Search for the cell housing the specified text and yield its (x, y) center coordinate. 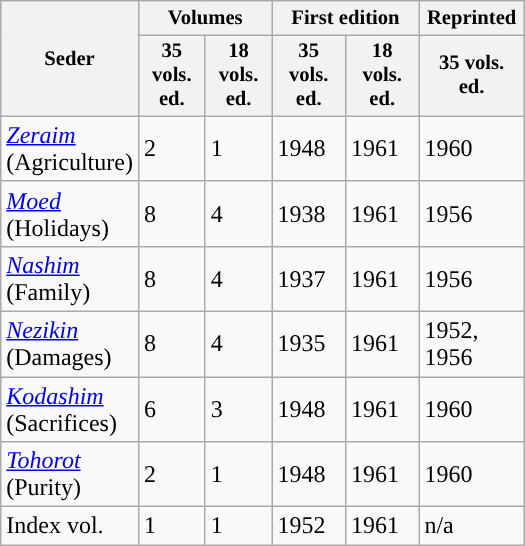
Index vol. (70, 526)
Nezikin(Damages) (70, 344)
Moed(Holidays) (70, 214)
6 (172, 408)
Zeraim(Agriculture) (70, 148)
Seder (70, 59)
3 (238, 408)
First edition (346, 18)
1952, 1956 (472, 344)
Reprinted (472, 18)
Volumes (205, 18)
1952 (309, 526)
1937 (309, 278)
1938 (309, 214)
Tohorot(Purity) (70, 474)
n/a (472, 526)
Nashim(Family) (70, 278)
1935 (309, 344)
Kodashim(Sacrifices) (70, 408)
